Return the (X, Y) coordinate for the center point of the cell that contains the specified text.  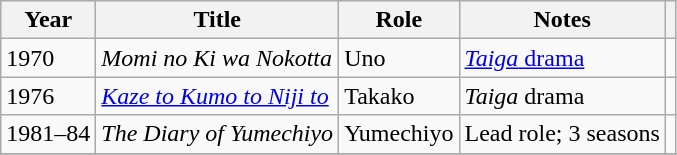
Kaze to Kumo to Niji to (218, 96)
Title (218, 20)
Uno (399, 58)
1970 (48, 58)
The Diary of Yumechiyo (218, 134)
Lead role; 3 seasons (562, 134)
Year (48, 20)
1981–84 (48, 134)
1976 (48, 96)
Takako (399, 96)
Role (399, 20)
Momi no Ki wa Nokotta (218, 58)
Yumechiyo (399, 134)
Notes (562, 20)
